Locate the cell with the specified text and output its [x, y] center coordinate. 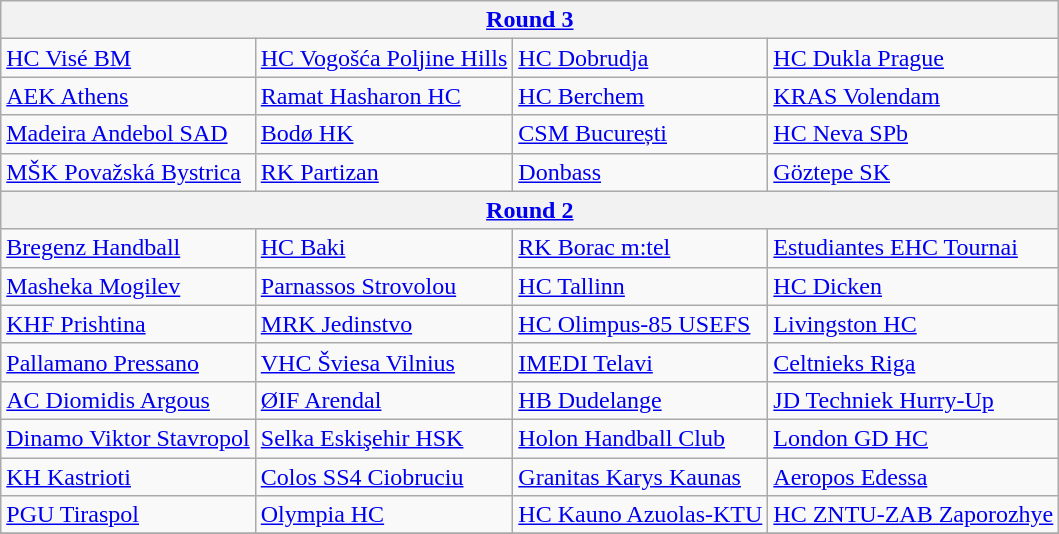
Ramat Hasharon HC [384, 96]
Celtnieks Riga [914, 362]
Granitas Karys Kaunas [640, 477]
HC ZNTU-ZAB Zaporozhye [914, 515]
HC Kauno Azuolas-KTU [640, 515]
MRK Jedinstvo [384, 324]
VHC Šviesa Vilnius [384, 362]
HC Berchem [640, 96]
Round 2 [530, 210]
AC Diomidis Argous [128, 400]
Round 3 [530, 20]
HC Visé BM [128, 58]
Parnassos Strovolou [384, 286]
Madeira Andebol SAD [128, 134]
HC Tallinn [640, 286]
KH Kastrioti [128, 477]
Bregenz Handball [128, 248]
HC Neva SPb [914, 134]
HC Dicken [914, 286]
Göztepe SK [914, 172]
London GD HC [914, 438]
HC Dukla Prague [914, 58]
HC Olimpus-85 USEFS [640, 324]
Estudiantes EHC Tournai [914, 248]
KHF Prishtina [128, 324]
Donbass [640, 172]
AEK Athens [128, 96]
PGU Tiraspol [128, 515]
Dinamo Viktor Stavropol [128, 438]
HC Baki [384, 248]
Colos SS4 Ciobruciu [384, 477]
Livingston HC [914, 324]
ØIF Arendal [384, 400]
RK Partizan [384, 172]
Masheka Mogilev [128, 286]
RK Borac m:tel [640, 248]
IMEDI Telavi [640, 362]
HB Dudelange [640, 400]
HC Vogošća Poljine Hills [384, 58]
HC Dobrudja [640, 58]
Aeropos Edessa [914, 477]
Selka Eskişehir HSK [384, 438]
Holon Handball Club [640, 438]
Bodø HK [384, 134]
MŠK Považská Bystrica [128, 172]
JD Techniek Hurry-Up [914, 400]
Olympia HC [384, 515]
CSM București [640, 134]
Pallamano Pressano [128, 362]
KRAS Volendam [914, 96]
